Locate the cell with the specified text and output its (x, y) center coordinate. 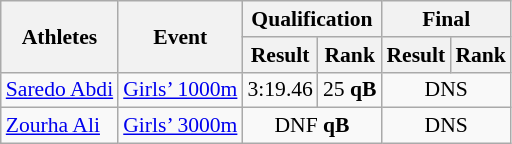
Athletes (60, 36)
Qualification (312, 19)
Zourha Ali (60, 126)
DNF qB (312, 126)
Girls’ 3000m (180, 126)
25 qB (350, 90)
3:19.46 (280, 90)
Event (180, 36)
Girls’ 1000m (180, 90)
Final (446, 19)
Saredo Abdi (60, 90)
